Output the (x, y) coordinate of the center of the cell containing the given text.  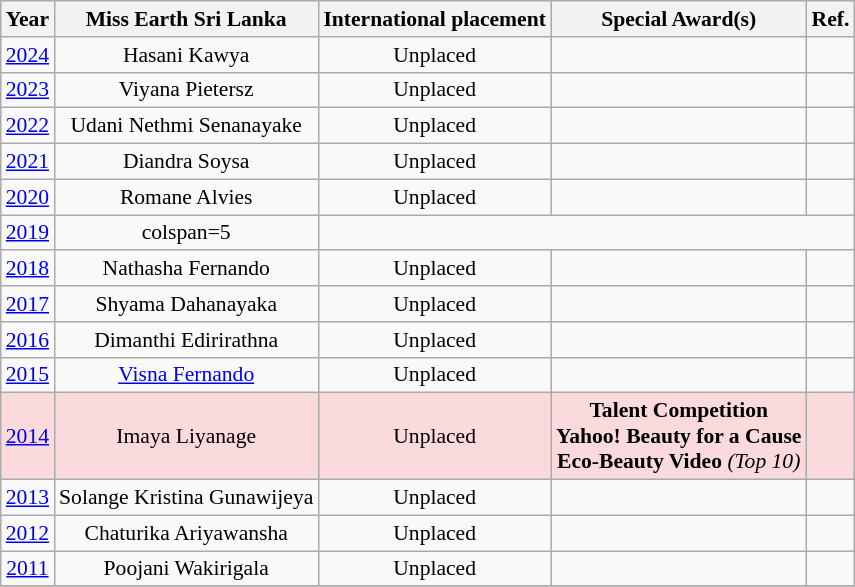
Shyama Dahanayaka (186, 304)
2015 (28, 375)
Viyana Pietersz (186, 90)
Poojani Wakirigala (186, 569)
Ref. (831, 19)
Visna Fernando (186, 375)
Udani Nethmi Senanayake (186, 126)
Solange Kristina Gunawijeya (186, 498)
2012 (28, 533)
2018 (28, 269)
colspan=5 (186, 233)
2019 (28, 233)
2022 (28, 126)
2021 (28, 162)
2024 (28, 55)
Talent Competition Yahoo! Beauty for a CauseEco-Beauty Video (Top 10) (679, 436)
Romane Alvies (186, 197)
2017 (28, 304)
Year (28, 19)
2014 (28, 436)
Imaya Liyanage (186, 436)
Diandra Soysa (186, 162)
Miss Earth Sri Lanka (186, 19)
Hasani Kawya (186, 55)
Chaturika Ariyawansha (186, 533)
Special Award(s) (679, 19)
2023 (28, 90)
2016 (28, 340)
2013 (28, 498)
2011 (28, 569)
Dimanthi Edirirathna (186, 340)
International placement (434, 19)
2020 (28, 197)
Nathasha Fernando (186, 269)
